From the cell containing the given text, extract its center point as [x, y] coordinate. 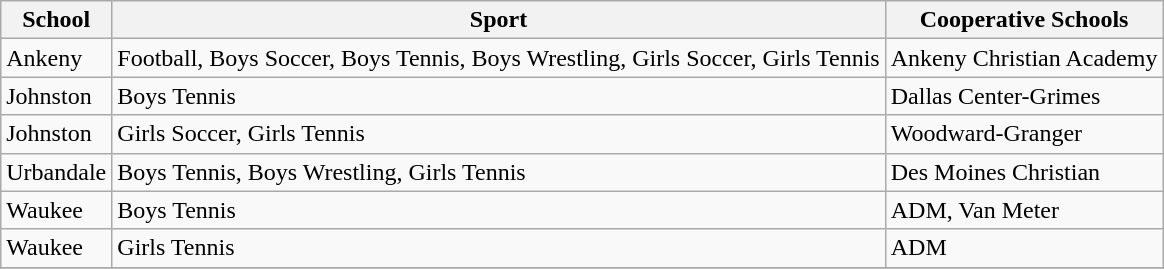
Urbandale [56, 172]
ADM, Van Meter [1024, 210]
Ankeny [56, 58]
Girls Tennis [498, 248]
Ankeny Christian Academy [1024, 58]
School [56, 20]
Dallas Center-Grimes [1024, 96]
Woodward-Granger [1024, 134]
Des Moines Christian [1024, 172]
Sport [498, 20]
Football, Boys Soccer, Boys Tennis, Boys Wrestling, Girls Soccer, Girls Tennis [498, 58]
ADM [1024, 248]
Cooperative Schools [1024, 20]
Girls Soccer, Girls Tennis [498, 134]
Boys Tennis, Boys Wrestling, Girls Tennis [498, 172]
